Output the [x, y] coordinate of the center of the cell containing the given text.  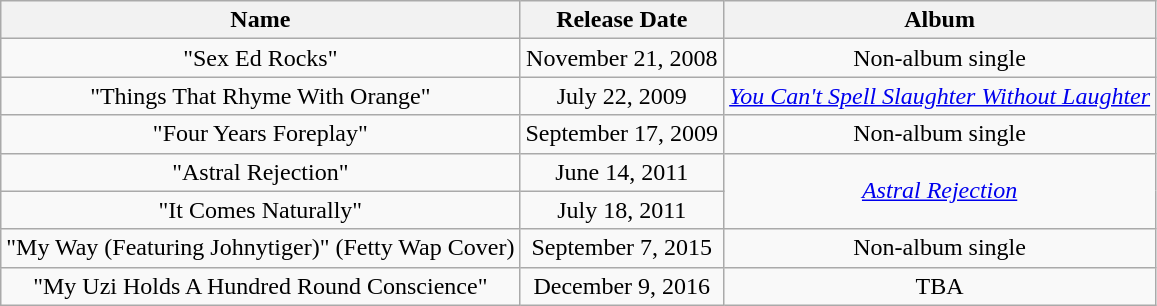
Astral Rejection [940, 191]
September 17, 2009 [622, 134]
November 21, 2008 [622, 58]
"My Uzi Holds A Hundred Round Conscience" [260, 286]
You Can't Spell Slaughter Without Laughter [940, 96]
TBA [940, 286]
Name [260, 20]
Release Date [622, 20]
June 14, 2011 [622, 172]
"Things That Rhyme With Orange" [260, 96]
"Four Years Foreplay" [260, 134]
"It Comes Naturally" [260, 210]
December 9, 2016 [622, 286]
September 7, 2015 [622, 248]
July 22, 2009 [622, 96]
"Sex Ed Rocks" [260, 58]
July 18, 2011 [622, 210]
"My Way (Featuring Johnytiger)" (Fetty Wap Cover) [260, 248]
Album [940, 20]
"Astral Rejection" [260, 172]
